Extract the (x, y) coordinate from the center of the cell holding the provided text.  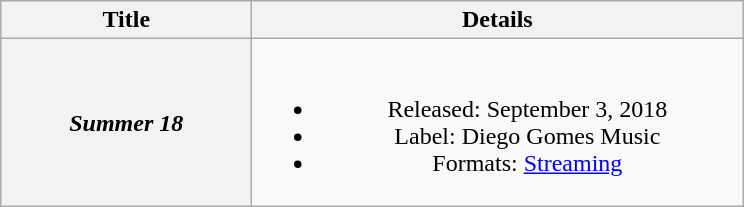
Details (498, 20)
Released: September 3, 2018Label: Diego Gomes MusicFormats: Streaming (498, 122)
Summer 18 (126, 122)
Title (126, 20)
